From the cell containing the given text, extract its center point as (X, Y) coordinate. 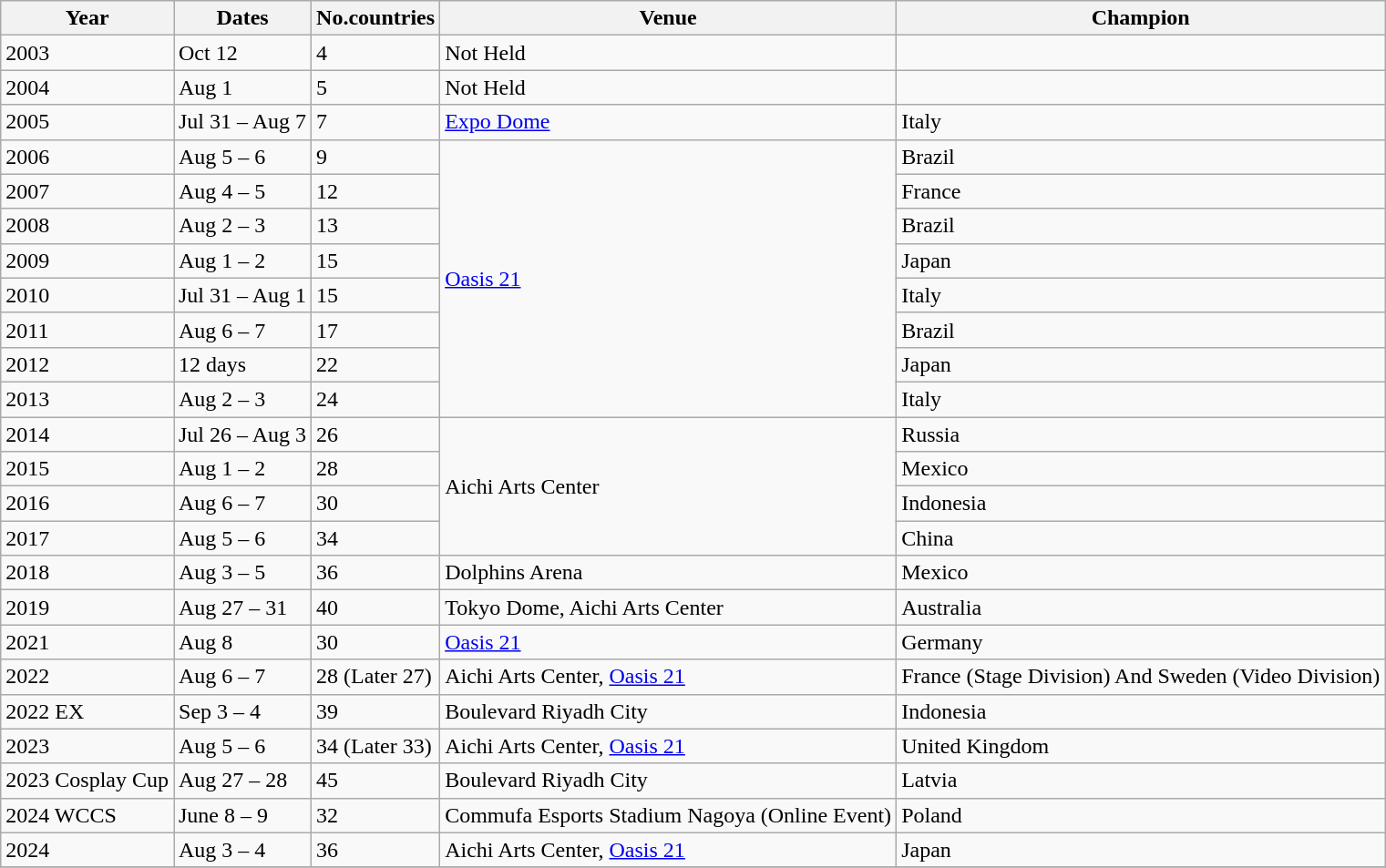
Aug 1 (242, 87)
2007 (87, 191)
2010 (87, 295)
Jul 26 – Aug 3 (242, 434)
Australia (1141, 608)
No.countries (375, 18)
2013 (87, 399)
32 (375, 815)
Year (87, 18)
United Kingdom (1141, 746)
39 (375, 711)
Jul 31 – Aug 1 (242, 295)
9 (375, 157)
4 (375, 53)
2015 (87, 469)
Sep 3 – 4 (242, 711)
2003 (87, 53)
Aug 3 – 5 (242, 573)
Aug 27 – 28 (242, 781)
2016 (87, 504)
5 (375, 87)
Jul 31 – Aug 7 (242, 122)
2011 (87, 330)
22 (375, 364)
2024 WCCS (87, 815)
28 (Later 27) (375, 677)
12 (375, 191)
France (1141, 191)
2008 (87, 226)
2019 (87, 608)
26 (375, 434)
Venue (669, 18)
2005 (87, 122)
Champion (1141, 18)
2023 Cosplay Cup (87, 781)
2006 (87, 157)
2024 (87, 850)
Tokyo Dome, Aichi Arts Center (669, 608)
34 (Later 33) (375, 746)
24 (375, 399)
Dates (242, 18)
12 days (242, 364)
Latvia (1141, 781)
Aug 27 – 31 (242, 608)
7 (375, 122)
17 (375, 330)
2023 (87, 746)
13 (375, 226)
Oct 12 (242, 53)
45 (375, 781)
France (Stage Division) And Sweden (Video Division) (1141, 677)
2004 (87, 87)
2018 (87, 573)
Commufa Esports Stadium Nagoya (Online Event) (669, 815)
June 8 – 9 (242, 815)
Aug 8 (242, 642)
Russia (1141, 434)
Aichi Arts Center (669, 486)
28 (375, 469)
Poland (1141, 815)
Germany (1141, 642)
2014 (87, 434)
Expo Dome (669, 122)
2009 (87, 260)
2022 (87, 677)
Dolphins Arena (669, 573)
2017 (87, 538)
34 (375, 538)
2012 (87, 364)
2022 EX (87, 711)
China (1141, 538)
2021 (87, 642)
Aug 4 – 5 (242, 191)
Aug 3 – 4 (242, 850)
40 (375, 608)
